Scan for the cell matching the given text and deliver its (X, Y) coordinate at center. 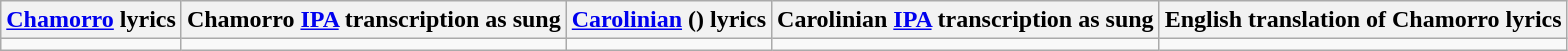
Carolinian () lyrics (668, 20)
Chamorro lyrics (92, 20)
English translation of Chamorro lyrics (1363, 20)
Chamorro IPA transcription as sung (374, 20)
Carolinian IPA transcription as sung (966, 20)
